Identify which cell holds the provided text, then report its [X, Y] central coordinate. 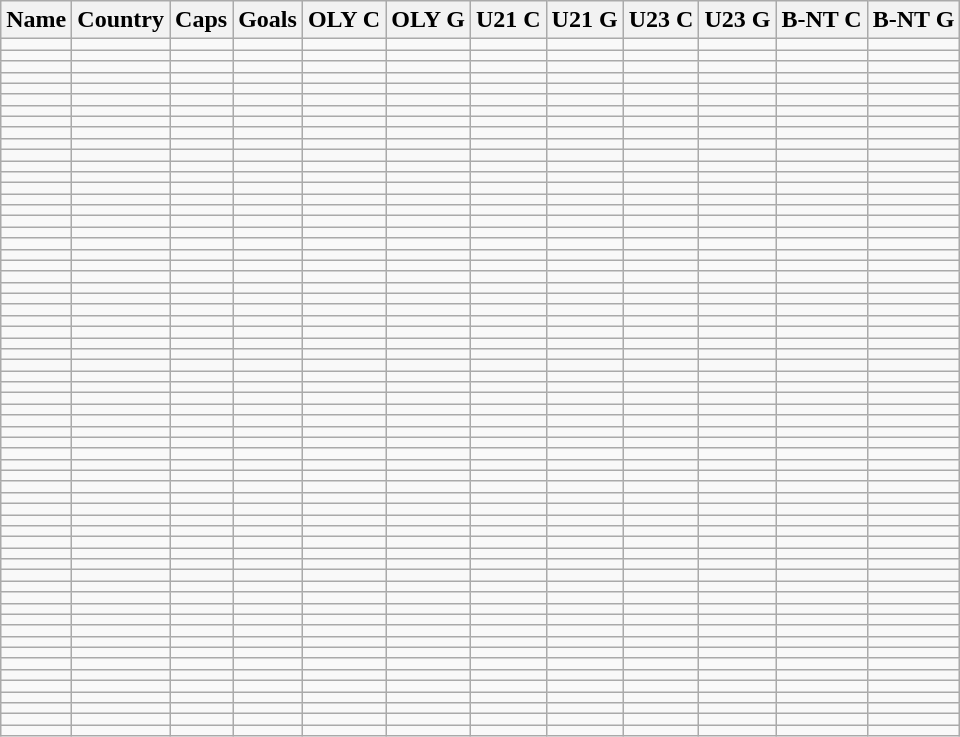
Name [36, 20]
U21 C [508, 20]
U23 C [661, 20]
OLY C [344, 20]
OLY G [428, 20]
U21 G [584, 20]
U23 G [738, 20]
B-NT C [822, 20]
B-NT G [914, 20]
Caps [202, 20]
Country [121, 20]
Goals [268, 20]
